Provide the [X, Y] coordinate of the cell's center where the given text is located.  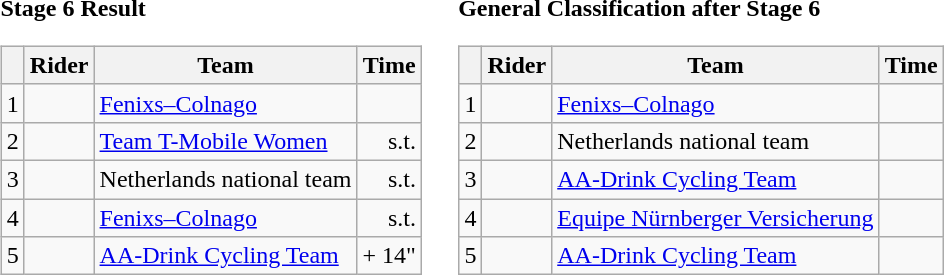
Team T-Mobile Women [226, 141]
+ 14" [389, 256]
Equipe Nürnberger Versicherung [716, 217]
